From the cell containing the given text, extract its center point as [x, y] coordinate. 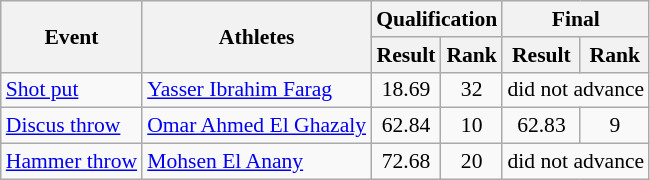
Yasser Ibrahim Farag [256, 90]
62.84 [406, 126]
Shot put [72, 90]
18.69 [406, 90]
Athletes [256, 36]
Hammer throw [72, 162]
Event [72, 36]
Mohsen El Anany [256, 162]
Omar Ahmed El Ghazaly [256, 126]
62.83 [541, 126]
20 [472, 162]
10 [472, 126]
32 [472, 90]
Qualification [436, 19]
72.68 [406, 162]
Final [576, 19]
9 [614, 126]
Discus throw [72, 126]
